Locate the cell with the specified text and output its [x, y] center coordinate. 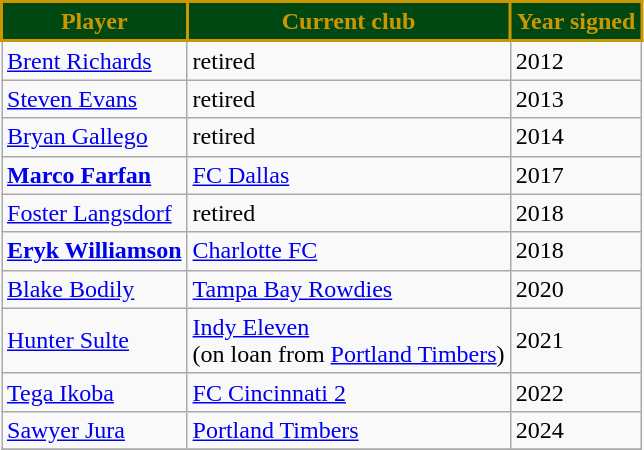
Portland Timbers [348, 430]
Year signed [576, 22]
2024 [576, 430]
Hunter Sulte [95, 340]
2022 [576, 392]
2014 [576, 137]
Sawyer Jura [95, 430]
Brent Richards [95, 60]
Player [95, 22]
Foster Langsdorf [95, 213]
2020 [576, 289]
Indy Eleven(on loan from Portland Timbers) [348, 340]
2017 [576, 175]
Eryk Williamson [95, 251]
2013 [576, 99]
Blake Bodily [95, 289]
Current club [348, 22]
FC Dallas [348, 175]
Tampa Bay Rowdies [348, 289]
2021 [576, 340]
2012 [576, 60]
FC Cincinnati 2 [348, 392]
Bryan Gallego [95, 137]
Marco Farfan [95, 175]
Steven Evans [95, 99]
Charlotte FC [348, 251]
Tega Ikoba [95, 392]
